Return the [x, y] coordinate for the center point of the cell that contains the specified text.  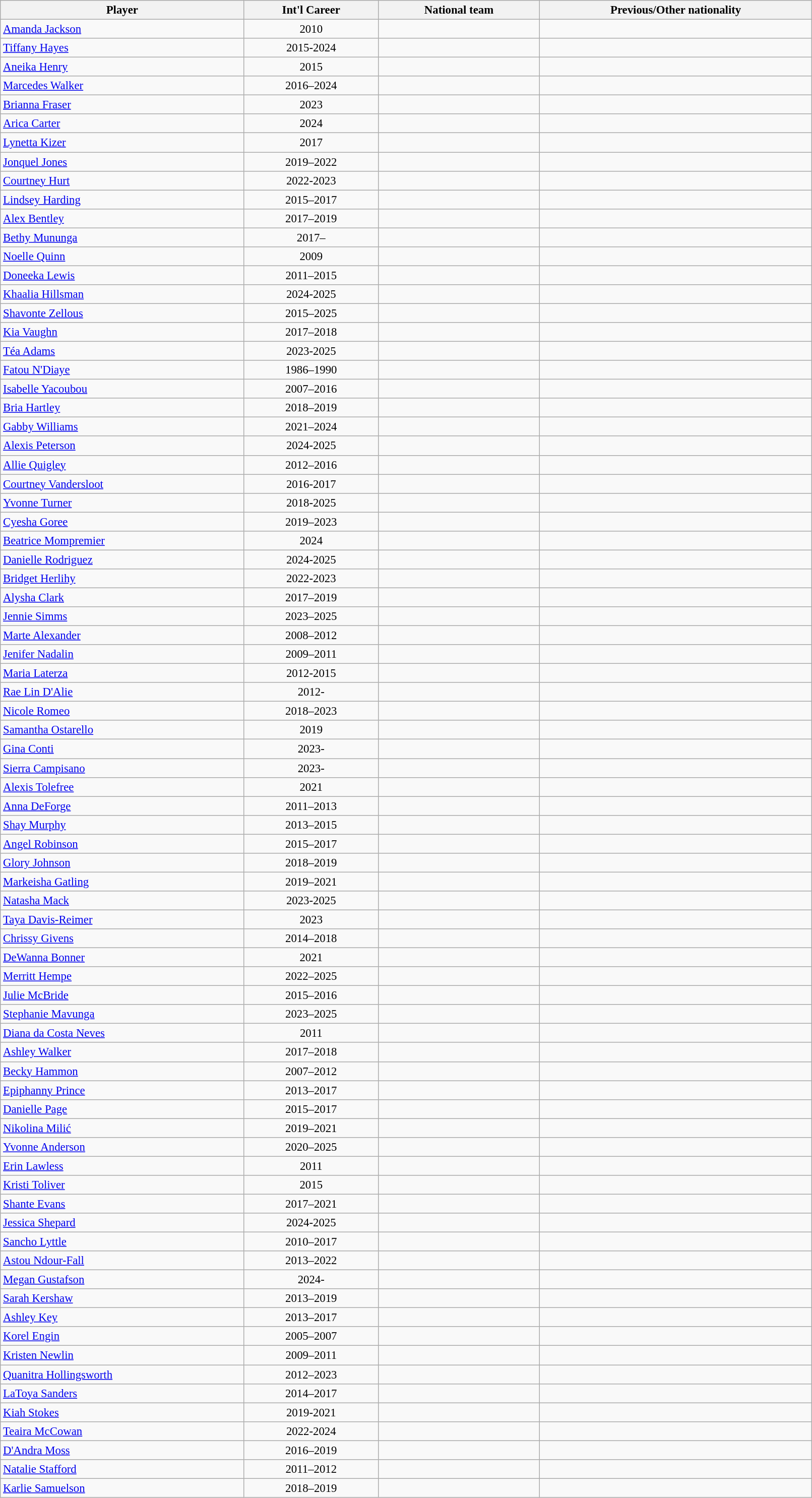
Anna DeForge [122, 806]
Khaalia Hillsman [122, 294]
Yvonne Anderson [122, 1147]
2019-2021 [311, 1412]
Kristen Newlin [122, 1355]
Alexis Peterson [122, 446]
Samantha Ostarello [122, 730]
2019–2023 [311, 522]
Téa Adams [122, 351]
Courtney Hurt [122, 180]
Rae Lin D'Alie [122, 692]
2009 [311, 257]
2022–2025 [311, 976]
Yvonne Turner [122, 503]
2014–2017 [311, 1393]
Int'l Career [311, 10]
2022-2024 [311, 1431]
Shavonte Zellous [122, 313]
Fatou N'Diaye [122, 370]
LaToya Sanders [122, 1393]
Ashley Walker [122, 1052]
Becky Hammon [122, 1071]
2017– [311, 237]
2017 [311, 143]
Megan Gustafson [122, 1280]
2012-2015 [311, 673]
2007–2016 [311, 389]
Alex Bentley [122, 218]
Ashley Key [122, 1318]
2019 [311, 730]
2021–2024 [311, 427]
Lindsey Harding [122, 200]
Angel Robinson [122, 844]
2011–2013 [311, 806]
DeWanna Bonner [122, 958]
2024- [311, 1280]
Teaira McCowan [122, 1431]
Jonquel Jones [122, 162]
Bria Hartley [122, 408]
Nikolina Milić [122, 1128]
Sancho Lyttle [122, 1242]
Player [122, 10]
1986–1990 [311, 370]
2016-2017 [311, 484]
2015–2016 [311, 995]
Taya Davis-Reimer [122, 919]
Natasha Mack [122, 901]
Nicole Romeo [122, 711]
Quanitra Hollingsworth [122, 1375]
Julie McBride [122, 995]
Shay Murphy [122, 825]
2013–2022 [311, 1261]
Bridget Herlihy [122, 579]
National team [459, 10]
2014–2018 [311, 939]
Marcedes Walker [122, 86]
Chrissy Givens [122, 939]
2010 [311, 29]
Kristi Toliver [122, 1185]
2012–2023 [311, 1375]
Arica Carter [122, 123]
Sarah Kershaw [122, 1298]
2005–2007 [311, 1336]
2012- [311, 692]
Jenifer Nadalin [122, 654]
Kiah Stokes [122, 1412]
Korel Engin [122, 1336]
2018-2025 [311, 503]
Doneeka Lewis [122, 275]
Diana da Costa Neves [122, 1033]
Stephanie Mavunga [122, 1014]
2012–2016 [311, 465]
2017–2021 [311, 1204]
Gina Conti [122, 749]
Marte Alexander [122, 636]
Merritt Hempe [122, 976]
Glory Johnson [122, 863]
2018–2023 [311, 711]
2011–2012 [311, 1469]
Tiffany Hayes [122, 48]
Danielle Page [122, 1109]
Epiphanny Prince [122, 1090]
Sierra Campisano [122, 768]
Isabelle Yacoubou [122, 389]
Beatrice Mompremier [122, 541]
2016–2019 [311, 1450]
Allie Quigley [122, 465]
Alysha Clark [122, 597]
2010–2017 [311, 1242]
2015-2024 [311, 48]
Courtney Vandersloot [122, 484]
2016–2024 [311, 86]
Cyesha Goree [122, 522]
Previous/Other nationality [675, 10]
Noelle Quinn [122, 257]
Danielle Rodriguez [122, 559]
Amanda Jackson [122, 29]
Jennie Simms [122, 616]
D'Andra Moss [122, 1450]
Maria Laterza [122, 673]
Gabby Williams [122, 427]
2019–2022 [311, 162]
2011–2015 [311, 275]
Aneika Henry [122, 67]
Brianna Fraser [122, 105]
Kia Vaughn [122, 332]
2013–2015 [311, 825]
Jessica Shepard [122, 1223]
2013–2019 [311, 1298]
2007–2012 [311, 1071]
Shante Evans [122, 1204]
Alexis Tolefree [122, 787]
Erin Lawless [122, 1166]
Lynetta Kizer [122, 143]
Astou Ndour-Fall [122, 1261]
2015–2025 [311, 313]
Natalie Stafford [122, 1469]
Markeisha Gatling [122, 882]
Bethy Mununga [122, 237]
Karlie Samuelson [122, 1488]
2008–2012 [311, 636]
2020–2025 [311, 1147]
